Find where the given text appears and provide that cell's center as (x, y) coordinate. 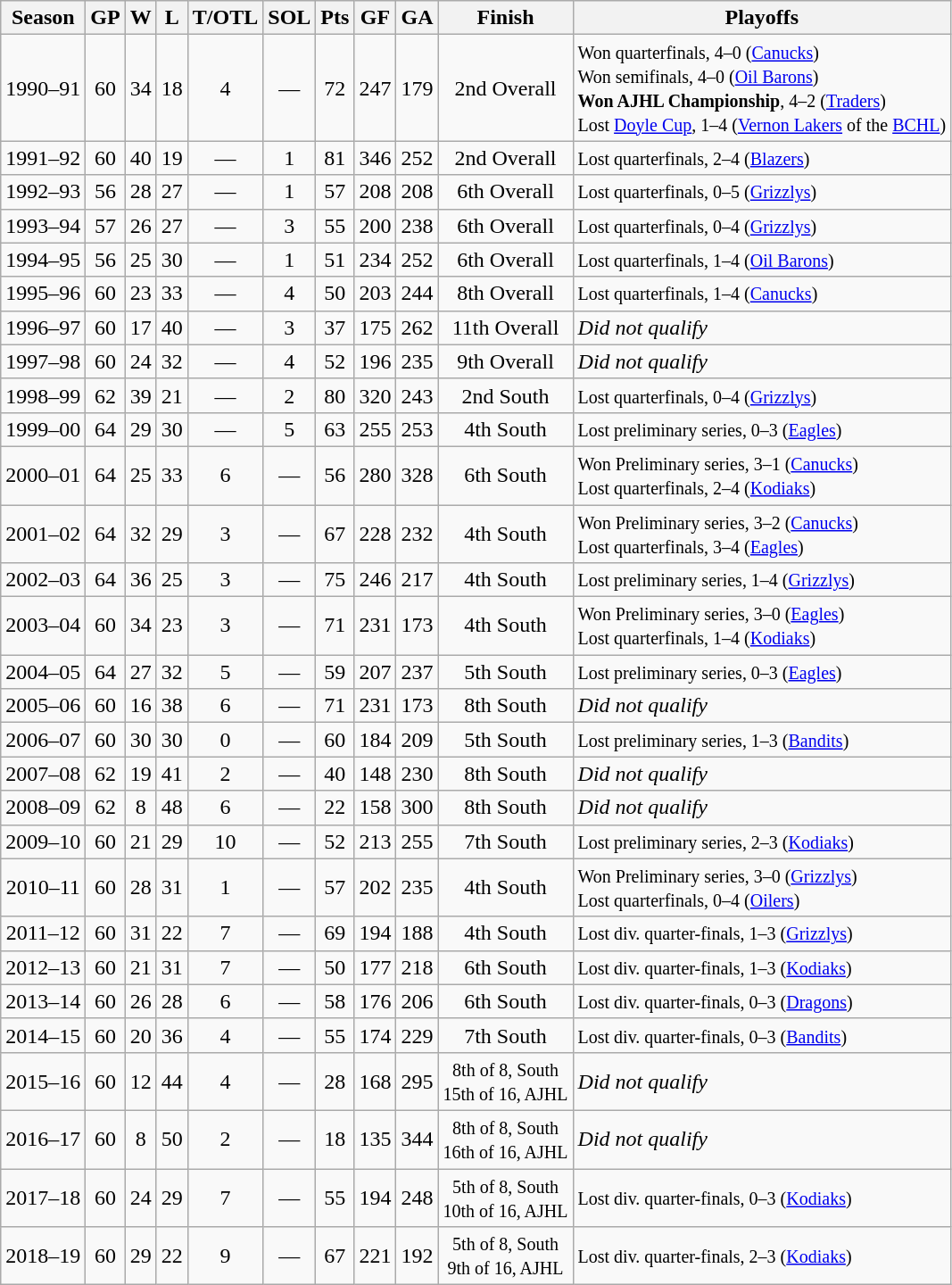
2007–08 (43, 774)
262 (418, 327)
Playoffs (762, 18)
Lost div. quarter-finals, 0–3 (Dragons) (762, 1001)
247 (375, 87)
2013–14 (43, 1001)
1999–00 (43, 429)
168 (375, 1082)
148 (375, 774)
196 (375, 361)
175 (375, 327)
80 (335, 395)
300 (418, 808)
L (171, 18)
1991–92 (43, 158)
51 (335, 260)
228 (375, 534)
W (141, 18)
17 (141, 327)
176 (375, 1001)
GP (105, 18)
5th of 8, South9th of 16, AJHL (505, 1256)
221 (375, 1256)
GA (418, 18)
217 (418, 580)
2014–15 (43, 1035)
Won Preliminary series, 3–1 (Canucks)Lost quarterfinals, 2–4 (Kodiaks) (762, 475)
9 (225, 1256)
280 (375, 475)
9th Overall (505, 361)
2016–17 (43, 1139)
Season (43, 18)
320 (375, 395)
2017–18 (43, 1198)
232 (418, 534)
1990–91 (43, 87)
Won Preliminary series, 3–0 (Eagles)Lost quarterfinals, 1–4 (Kodiaks) (762, 626)
Won quarterfinals, 4–0 (Canucks)Won semifinals, 4–0 (Oil Barons)Won AJHL Championship, 4–2 (Traders)Lost Doyle Cup, 1–4 (Vernon Lakers of the BCHL) (762, 87)
63 (335, 429)
2011–12 (43, 933)
229 (418, 1035)
209 (418, 740)
253 (418, 429)
2010–11 (43, 887)
Lost quarterfinals, 1–4 (Oil Barons) (762, 260)
SOL (289, 18)
5th of 8, South10th of 16, AJHL (505, 1198)
234 (375, 260)
Lost preliminary series, 2–3 (Kodiaks) (762, 841)
37 (335, 327)
328 (418, 475)
8th of 8, South16th of 16, AJHL (505, 1139)
0 (225, 740)
44 (171, 1082)
Lost div. quarter-finals, 0–3 (Bandits) (762, 1035)
8th of 8, South15th of 16, AJHL (505, 1082)
218 (418, 967)
Lost preliminary series, 1–3 (Bandits) (762, 740)
2000–01 (43, 475)
11th Overall (505, 327)
174 (375, 1035)
244 (418, 294)
2015–16 (43, 1082)
248 (418, 1198)
2005–06 (43, 706)
192 (418, 1256)
1995–96 (43, 294)
8th Overall (505, 294)
69 (335, 933)
184 (375, 740)
188 (418, 933)
Lost preliminary series, 1–4 (Grizzlys) (762, 580)
Lost div. quarter-finals, 1–3 (Kodiaks) (762, 967)
177 (375, 967)
344 (418, 1139)
Lost quarterfinals, 1–4 (Canucks) (762, 294)
203 (375, 294)
2009–10 (43, 841)
38 (171, 706)
1998–99 (43, 395)
12 (141, 1082)
1994–95 (43, 260)
158 (375, 808)
1996–97 (43, 327)
243 (418, 395)
Lost div. quarter-finals, 1–3 (Grizzlys) (762, 933)
Won Preliminary series, 3–0 (Grizzlys)Lost quarterfinals, 0–4 (Oilers) (762, 887)
Pts (335, 18)
346 (375, 158)
Lost div. quarter-finals, 2–3 (Kodiaks) (762, 1256)
238 (418, 226)
135 (375, 1139)
Lost div. quarter-finals, 0–3 (Kodiaks) (762, 1198)
10 (225, 841)
213 (375, 841)
75 (335, 580)
58 (335, 1001)
1997–98 (43, 361)
81 (335, 158)
2008–09 (43, 808)
2003–04 (43, 626)
1993–94 (43, 226)
179 (418, 87)
39 (141, 395)
206 (418, 1001)
41 (171, 774)
2nd South (505, 395)
2004–05 (43, 672)
16 (141, 706)
230 (418, 774)
GF (375, 18)
2018–19 (43, 1256)
202 (375, 887)
207 (375, 672)
Won Preliminary series, 3–2 (Canucks)Lost quarterfinals, 3–4 (Eagles) (762, 534)
59 (335, 672)
20 (141, 1035)
237 (418, 672)
Lost quarterfinals, 0–5 (Grizzlys) (762, 192)
Lost quarterfinals, 2–4 (Blazers) (762, 158)
48 (171, 808)
T/OTL (225, 18)
72 (335, 87)
2002–03 (43, 580)
1992–93 (43, 192)
2006–07 (43, 740)
Finish (505, 18)
295 (418, 1082)
246 (375, 580)
2001–02 (43, 534)
2012–13 (43, 967)
200 (375, 226)
